Scan for the cell matching the given text and deliver its [x, y] coordinate at center. 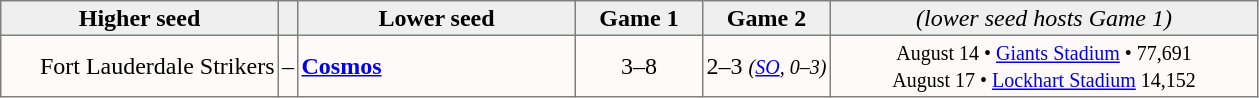
Fort Lauderdale Strikers [140, 66]
3–8 [639, 66]
(lower seed hosts Game 1) [1044, 18]
Higher seed [140, 18]
2–3 (SO, 0–3) [767, 66]
Game 2 [767, 18]
Cosmos [437, 66]
Game 1 [639, 18]
August 14 • Giants Stadium • 77,691August 17 • Lockhart Stadium 14,152 [1044, 66]
– [288, 66]
Lower seed [437, 18]
